Return the (x, y) coordinate for the center point of the cell that contains the specified text.  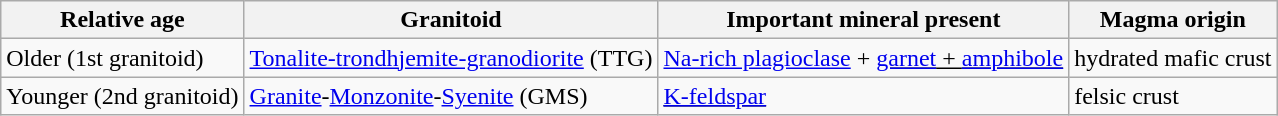
felsic crust (1173, 96)
Relative age (122, 20)
Older (1st granitoid) (122, 58)
Granite-Monzonite-Syenite (GMS) (451, 96)
Tonalite-trondhjemite-granodiorite (TTG) (451, 58)
Important mineral present (864, 20)
Na-rich plagioclase + garnet + amphibole (864, 58)
Magma origin (1173, 20)
K-feldspar (864, 96)
Granitoid (451, 20)
Younger (2nd granitoid) (122, 96)
hydrated mafic crust (1173, 58)
